Detect which cell encompasses the target text, then output its (x, y) center coordinate. 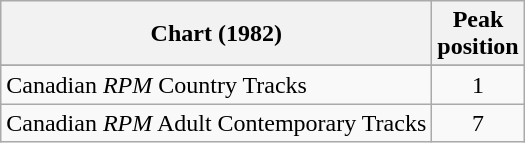
Canadian RPM Adult Contemporary Tracks (216, 123)
1 (478, 85)
7 (478, 123)
Chart (1982) (216, 34)
Canadian RPM Country Tracks (216, 85)
Peakposition (478, 34)
